Search for the cell housing the specified text and yield its [X, Y] center coordinate. 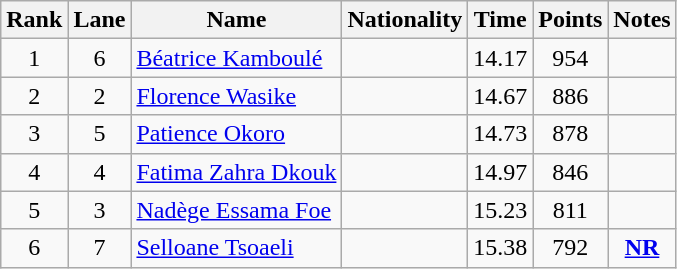
Selloane Tsoaeli [236, 248]
1 [34, 58]
Florence Wasike [236, 96]
811 [570, 210]
14.97 [500, 172]
Points [570, 20]
14.67 [500, 96]
Nadège Essama Foe [236, 210]
Name [236, 20]
Lane [100, 20]
15.38 [500, 248]
15.23 [500, 210]
Fatima Zahra Dkouk [236, 172]
14.17 [500, 58]
Patience Okoro [236, 134]
Rank [34, 20]
Time [500, 20]
7 [100, 248]
Béatrice Kamboulé [236, 58]
878 [570, 134]
846 [570, 172]
Nationality [405, 20]
14.73 [500, 134]
792 [570, 248]
954 [570, 58]
NR [642, 248]
Notes [642, 20]
886 [570, 96]
